Output the [x, y] coordinate of the center of the cell containing the given text.  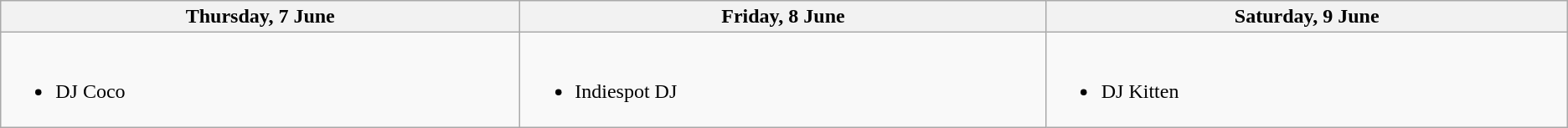
Saturday, 9 June [1307, 17]
Friday, 8 June [783, 17]
DJ Coco [260, 80]
DJ Kitten [1307, 80]
Indiespot DJ [783, 80]
Thursday, 7 June [260, 17]
